Search for the cell housing the specified text and yield its [x, y] center coordinate. 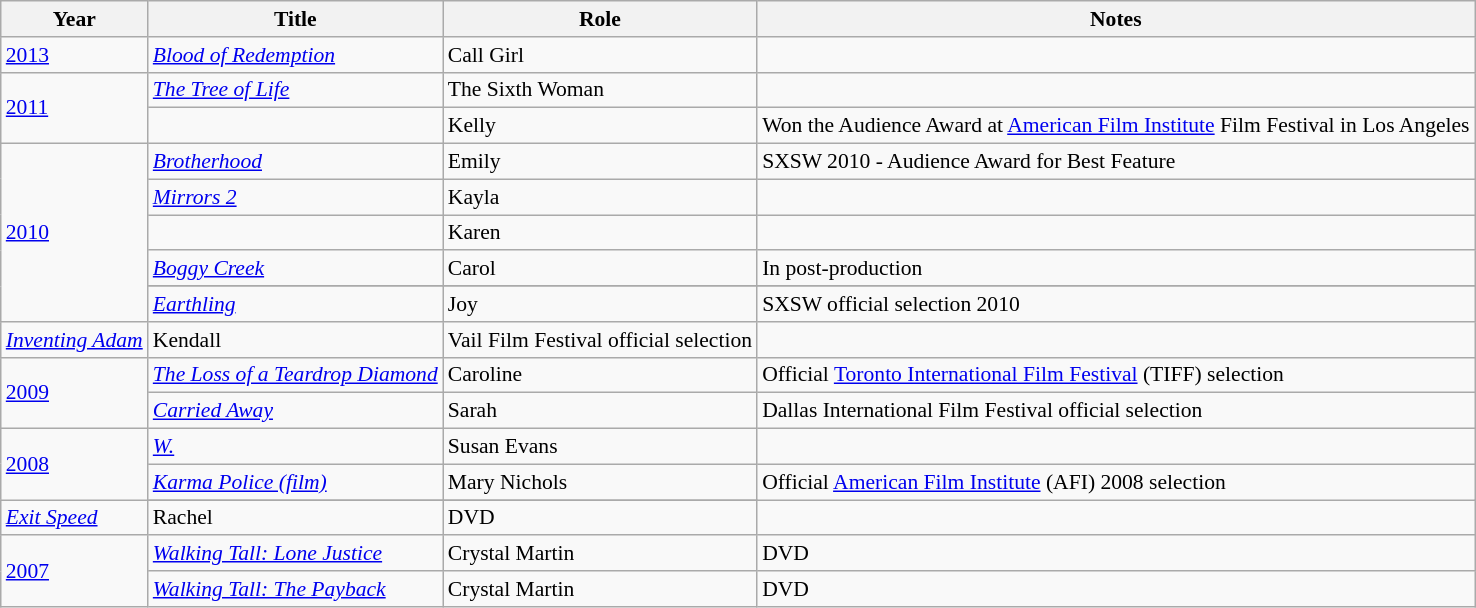
2007 [74, 572]
Susan Evans [600, 447]
Exit Speed [74, 518]
SXSW official selection 2010 [1116, 304]
SXSW 2010 - Audience Award for Best Feature [1116, 162]
Dallas International Film Festival official selection [1116, 411]
Caroline [600, 375]
2010 [74, 233]
2008 [74, 464]
Role [600, 19]
Inventing Adam [74, 340]
Karma Police (film) [296, 482]
Year [74, 19]
Mirrors 2 [296, 197]
Walking Tall: The Payback [296, 589]
Carried Away [296, 411]
Kayla [600, 197]
W. [296, 447]
2009 [74, 392]
Karen [600, 233]
Sarah [600, 411]
Carol [600, 269]
Brotherhood [296, 162]
Walking Tall: Lone Justice [296, 554]
The Loss of a Teardrop Diamond [296, 375]
Kelly [600, 126]
Earthling [296, 304]
Blood of Redemption [296, 55]
Vail Film Festival official selection [600, 340]
Kendall [296, 340]
2013 [74, 55]
In post-production [1116, 269]
Official American Film Institute (AFI) 2008 selection [1116, 482]
Emily [600, 162]
Notes [1116, 19]
Title [296, 19]
Won the Audience Award at American Film Institute Film Festival in Los Angeles [1116, 126]
The Sixth Woman [600, 90]
Rachel [296, 518]
Boggy Creek [296, 269]
The Tree of Life [296, 90]
Joy [600, 304]
Official Toronto International Film Festival (TIFF) selection [1116, 375]
Mary Nichols [600, 482]
Call Girl [600, 55]
2011 [74, 108]
